Scan for the cell matching the given text and deliver its (x, y) coordinate at center. 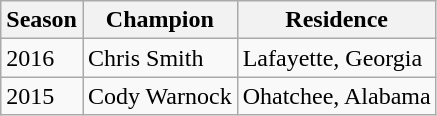
2016 (42, 58)
Lafayette, Georgia (336, 58)
Residence (336, 20)
Cody Warnock (160, 96)
Champion (160, 20)
Chris Smith (160, 58)
Season (42, 20)
Ohatchee, Alabama (336, 96)
2015 (42, 96)
